For the text-containing cell, return its midpoint in [x, y] coordinate format. 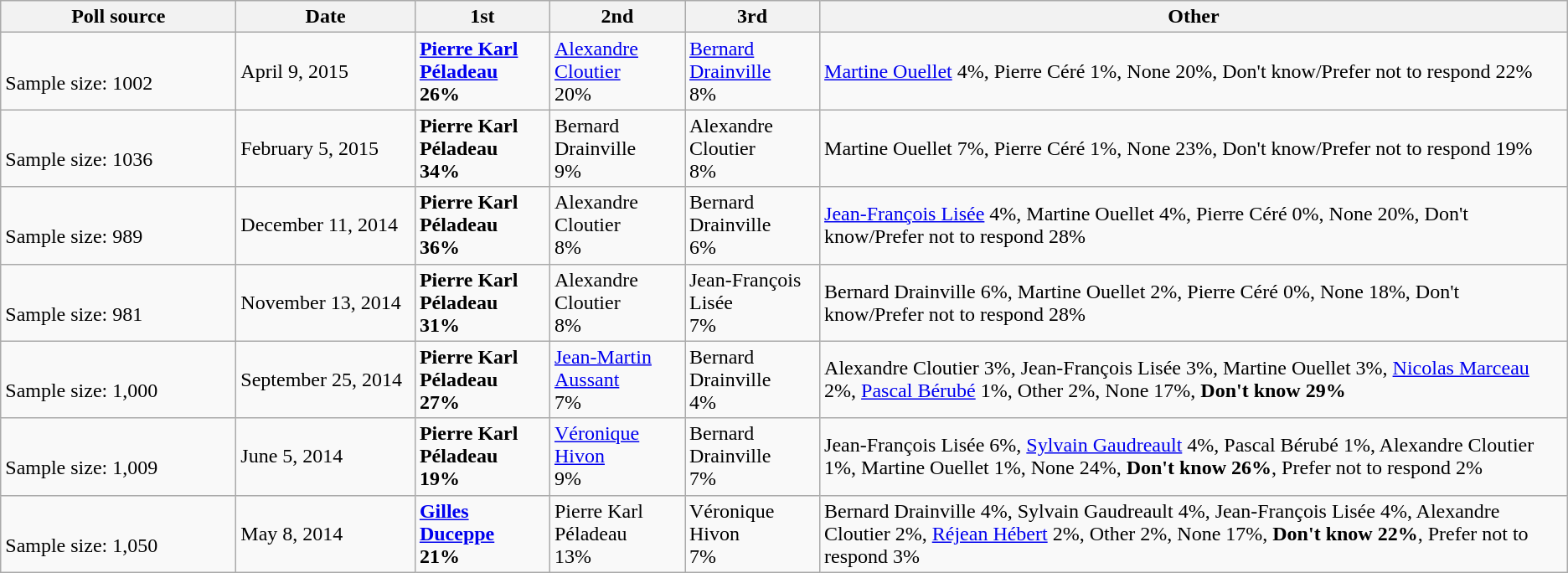
Martine Ouellet 7%, Pierre Céré 1%, None 23%, Don't know/Prefer not to respond 19% [1194, 148]
September 25, 2014 [326, 379]
Alexandre Cloutier20% [616, 71]
Bernard Drainville8% [752, 71]
3rd [752, 17]
Véronique Hivon7% [752, 534]
Sample size: 1,000 [119, 379]
Pierre Karl Péladeau13% [616, 534]
Véronique Hivon9% [616, 457]
Sample size: 1002 [119, 71]
Bernard Drainville9% [616, 148]
Martine Ouellet 4%, Pierre Céré 1%, None 20%, Don't know/Prefer not to respond 22% [1194, 71]
Gilles Duceppe21% [482, 534]
June 5, 2014 [326, 457]
Other [1194, 17]
Bernard Drainville4% [752, 379]
Bernard Drainville 6%, Martine Ouellet 2%, Pierre Céré 0%, None 18%, Don't know/Prefer not to respond 28% [1194, 302]
February 5, 2015 [326, 148]
Pierre Karl Péladeau34% [482, 148]
May 8, 2014 [326, 534]
Jean-François Lisée7% [752, 302]
Date [326, 17]
Pierre Karl Péladeau27% [482, 379]
Pierre Karl Péladeau31% [482, 302]
Poll source [119, 17]
Pierre Karl Péladeau36% [482, 225]
Jean-Martin Aussant7% [616, 379]
Pierre Karl Péladeau26% [482, 71]
Sample size: 1,009 [119, 457]
December 11, 2014 [326, 225]
Sample size: 1,050 [119, 534]
1st [482, 17]
Pierre Karl Péladeau19% [482, 457]
Bernard Drainville7% [752, 457]
Jean-François Lisée 4%, Martine Ouellet 4%, Pierre Céré 0%, None 20%, Don't know/Prefer not to respond 28% [1194, 225]
Sample size: 989 [119, 225]
2nd [616, 17]
Bernard Drainville6% [752, 225]
Sample size: 1036 [119, 148]
April 9, 2015 [326, 71]
Alexandre Cloutier 3%, Jean-François Lisée 3%, Martine Ouellet 3%, Nicolas Marceau 2%, Pascal Bérubé 1%, Other 2%, None 17%, Don't know 29% [1194, 379]
November 13, 2014 [326, 302]
Sample size: 981 [119, 302]
